Output the [X, Y] coordinate of the center of the cell containing the given text.  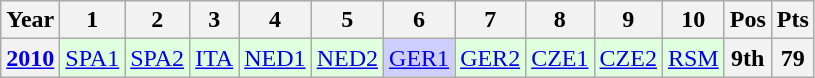
1 [92, 20]
CZE2 [628, 58]
3 [214, 20]
Pos [748, 20]
ITA [214, 58]
GER1 [420, 58]
GER2 [490, 58]
9th [748, 58]
NED2 [347, 58]
NED1 [275, 58]
Year [30, 20]
79 [792, 58]
4 [275, 20]
2 [158, 20]
2010 [30, 58]
SPA1 [92, 58]
8 [560, 20]
7 [490, 20]
Pts [792, 20]
10 [693, 20]
6 [420, 20]
SPA2 [158, 58]
5 [347, 20]
RSM [693, 58]
CZE1 [560, 58]
9 [628, 20]
